Identify which cell holds the provided text, then report its (X, Y) central coordinate. 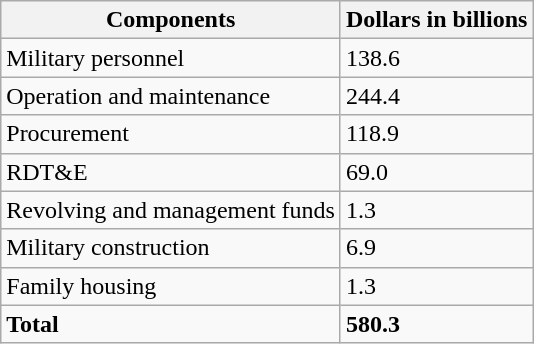
Components (171, 20)
Military personnel (171, 58)
Dollars in billions (436, 20)
Operation and maintenance (171, 96)
580.3 (436, 324)
138.6 (436, 58)
6.9 (436, 248)
Procurement (171, 134)
Military construction (171, 248)
Family housing (171, 286)
69.0 (436, 172)
Total (171, 324)
244.4 (436, 96)
RDT&E (171, 172)
Revolving and management funds (171, 210)
118.9 (436, 134)
